Return the [X, Y] coordinate for the center point of the cell that contains the specified text.  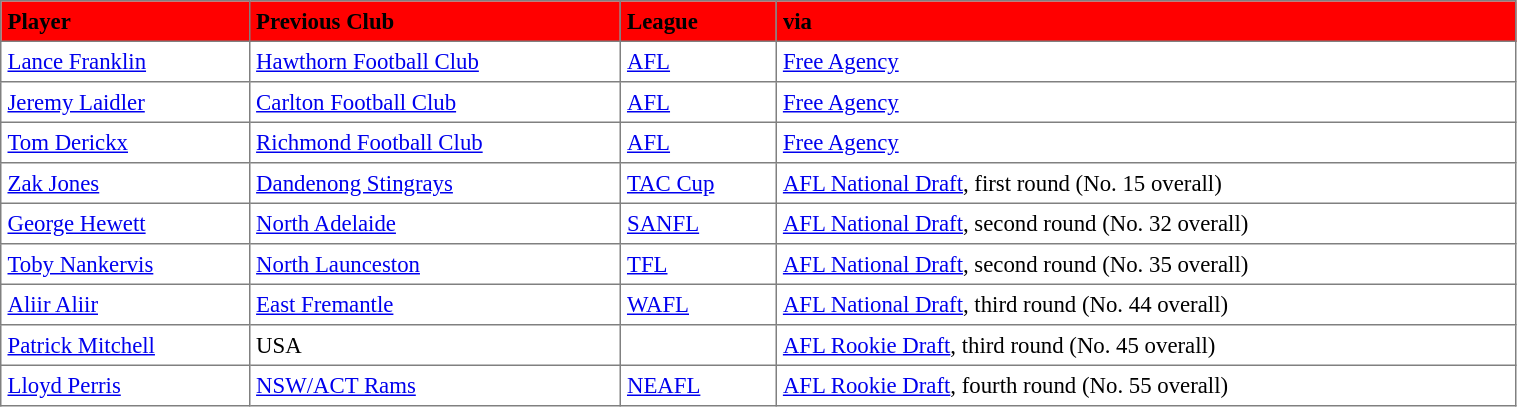
Lloyd Perris [126, 385]
AFL Rookie Draft, third round (No. 45 overall) [1146, 345]
League [698, 21]
North Launceston [434, 264]
AFL National Draft, first round (No. 15 overall) [1146, 183]
AFL Rookie Draft, fourth round (No. 55 overall) [1146, 385]
Aliir Aliir [126, 304]
Hawthorn Football Club [434, 61]
Jeremy Laidler [126, 102]
NSW/ACT Rams [434, 385]
WAFL [698, 304]
Player [126, 21]
NEAFL [698, 385]
Tom Derickx [126, 142]
Dandenong Stingrays [434, 183]
TFL [698, 264]
AFL National Draft, third round (No. 44 overall) [1146, 304]
USA [434, 345]
AFL National Draft, second round (No. 32 overall) [1146, 223]
Lance Franklin [126, 61]
AFL National Draft, second round (No. 35 overall) [1146, 264]
Previous Club [434, 21]
SANFL [698, 223]
Toby Nankervis [126, 264]
TAC Cup [698, 183]
Patrick Mitchell [126, 345]
via [1146, 21]
Carlton Football Club [434, 102]
East Fremantle [434, 304]
Richmond Football Club [434, 142]
George Hewett [126, 223]
North Adelaide [434, 223]
Zak Jones [126, 183]
